Scan for the cell matching the given text and deliver its (X, Y) coordinate at center. 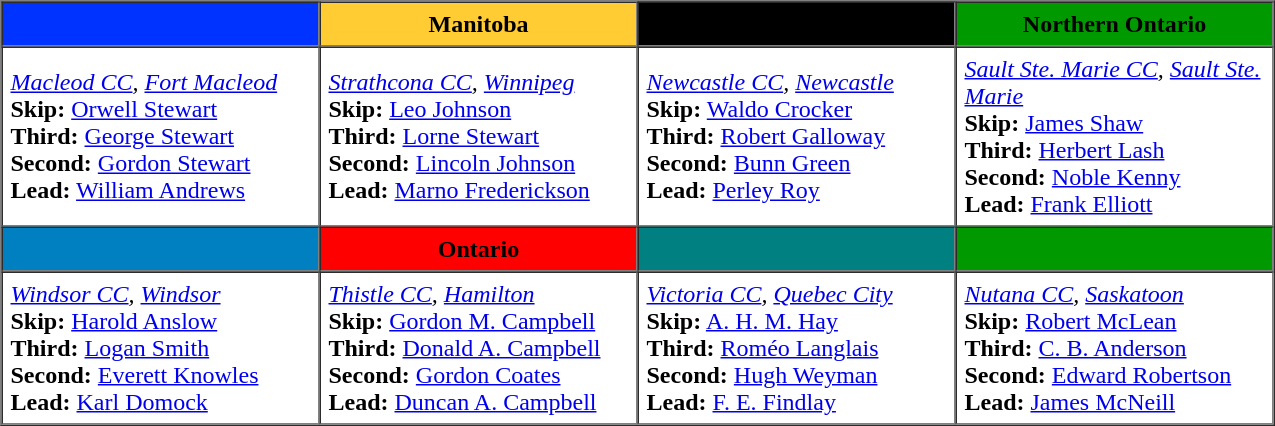
Windsor CC, WindsorSkip: Harold Anslow Third: Logan Smith Second: Everett Knowles Lead: Karl Domock (161, 348)
Ontario (479, 248)
Manitoba (479, 24)
Sault Ste. Marie CC, Sault Ste. MarieSkip: James Shaw Third: Herbert Lash Second: Noble Kenny Lead: Frank Elliott (1115, 136)
Northern Ontario (1115, 24)
Newcastle CC, NewcastleSkip: Waldo Crocker Third: Robert Galloway Second: Bunn Green Lead: Perley Roy (797, 136)
Nutana CC, SaskatoonSkip: Robert McLean Third: C. B. Anderson Second: Edward Robertson Lead: James McNeill (1115, 348)
Thistle CC, HamiltonSkip: Gordon M. Campbell Third: Donald A. Campbell Second: Gordon Coates Lead: Duncan A. Campbell (479, 348)
Victoria CC, Quebec CitySkip: A. H. M. Hay Third: Roméo Langlais Second: Hugh Weyman Lead: F. E. Findlay (797, 348)
Macleod CC, Fort MacleodSkip: Orwell Stewart Third: George Stewart Second: Gordon Stewart Lead: William Andrews (161, 136)
Strathcona CC, WinnipegSkip: Leo Johnson Third: Lorne Stewart Second: Lincoln Johnson Lead: Marno Frederickson (479, 136)
